Detect which cell encompasses the target text, then output its [x, y] center coordinate. 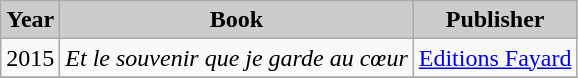
Book [236, 20]
Et le souvenir que je garde au cœur [236, 58]
Publisher [495, 20]
2015 [30, 58]
Year [30, 20]
Editions Fayard [495, 58]
